From the cell containing the given text, extract its center point as [X, Y] coordinate. 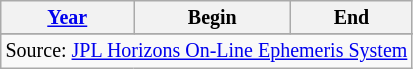
End [352, 18]
Begin [212, 18]
Year [68, 18]
Source: JPL Horizons On-Line Ephemeris System [206, 52]
